Locate the cell with the specified text and output its (X, Y) center coordinate. 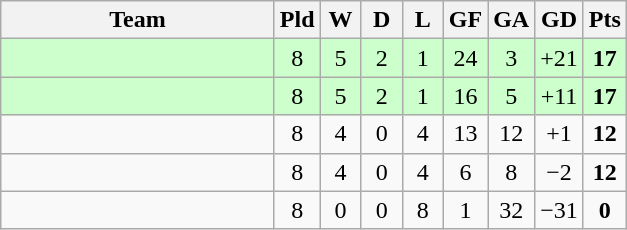
−2 (560, 172)
13 (465, 134)
24 (465, 58)
16 (465, 96)
L (422, 20)
+11 (560, 96)
GF (465, 20)
−31 (560, 210)
+21 (560, 58)
Team (138, 20)
Pts (604, 20)
W (340, 20)
GA (512, 20)
+1 (560, 134)
6 (465, 172)
Pld (297, 20)
D (382, 20)
GD (560, 20)
3 (512, 58)
32 (512, 210)
